Pinpoint the cell where the given text exists, returning its (X, Y) midpoint coordinate. 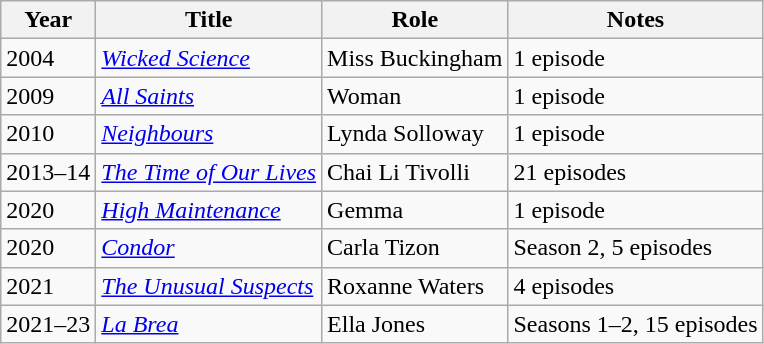
Gemma (415, 210)
2009 (48, 96)
2010 (48, 134)
The Unusual Suspects (209, 286)
Year (48, 20)
Lynda Solloway (415, 134)
Roxanne Waters (415, 286)
High Maintenance (209, 210)
Role (415, 20)
Woman (415, 96)
Carla Tizon (415, 248)
21 episodes (636, 172)
The Time of Our Lives (209, 172)
Neighbours (209, 134)
Miss Buckingham (415, 58)
Title (209, 20)
4 episodes (636, 286)
Seasons 1–2, 15 episodes (636, 324)
Wicked Science (209, 58)
Ella Jones (415, 324)
All Saints (209, 96)
Chai Li Tivolli (415, 172)
Condor (209, 248)
2004 (48, 58)
2013–14 (48, 172)
2021–23 (48, 324)
2021 (48, 286)
Season 2, 5 episodes (636, 248)
La Brea (209, 324)
Notes (636, 20)
